Search for the cell housing the specified text and yield its [X, Y] center coordinate. 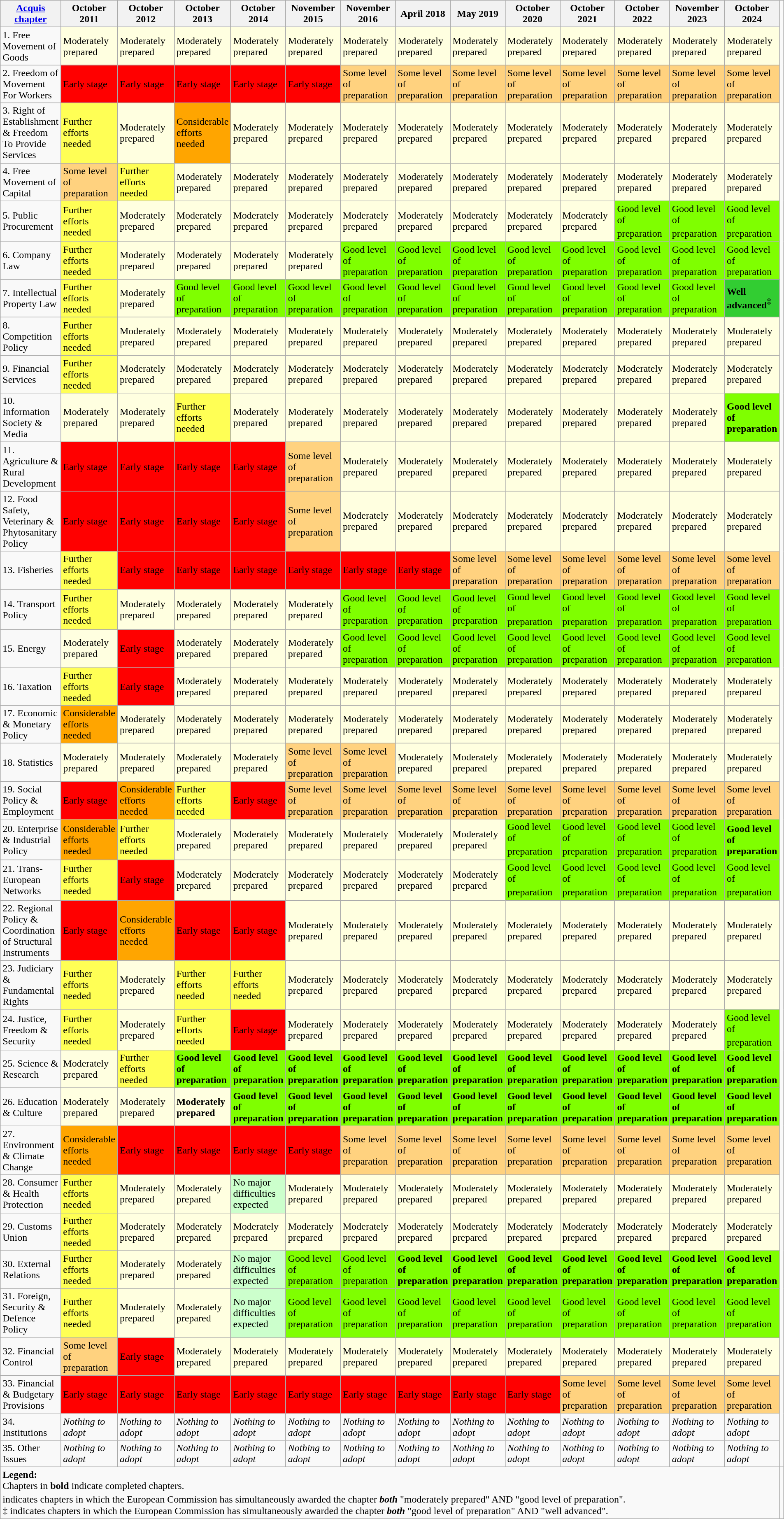
October 2020 [533, 14]
16. Taxation [30, 687]
10. Information Society & Media [30, 417]
April 2018 [423, 14]
October 2012 [146, 14]
33. Financial & Budgetary Provisions [30, 1394]
1. Free Movement of Goods [30, 46]
12. Food Safety, Veterinary & Phytosanitary Policy [30, 521]
11. Agriculture & Rural Development [30, 467]
35. Other Issues [30, 1453]
5. Public Procurement [30, 221]
15. Energy [30, 649]
May 2019 [477, 14]
Acquis chapter [30, 14]
October 2022 [642, 14]
23. Judiciary & Fundamental Rights [30, 985]
2. Freedom of Movement For Workers [30, 84]
8. Competition Policy [30, 336]
21. Trans-European Networks [30, 880]
4. Free Movement of Capital [30, 182]
30. External Relations [30, 1270]
6. Company Law [30, 261]
October 2011 [89, 14]
31. Foreign, Security & Defence Policy [30, 1313]
24. Justice, Freedom & Security [30, 1030]
19. Social Policy & Employment [30, 800]
27. Environment & Climate Change [30, 1150]
29. Customs Union [30, 1232]
November 2023 [697, 14]
28. Consumer & Health Protection [30, 1194]
14. Transport Policy [30, 609]
November 2015 [313, 14]
26. Education & Culture [30, 1107]
3. Right of Establishment & Freedom To Provide Services [30, 133]
25. Science & Research [30, 1069]
October 2014 [258, 14]
20. Enterprise & Industrial Policy [30, 840]
October 2013 [202, 14]
18. Statistics [30, 762]
9. Financial Services [30, 374]
7. Intellectual Property Law [30, 298]
13. Fisheries [30, 570]
November 2016 [368, 14]
October 2024 [751, 14]
34. Institutions [30, 1427]
October 2021 [588, 14]
Well advanced‡ [751, 298]
32. Financial Control [30, 1356]
17. Economic & Monetary Policy [30, 725]
22. Regional Policy & Coordination of Structural Instruments [30, 930]
